Search for the cell housing the specified text and yield its (x, y) center coordinate. 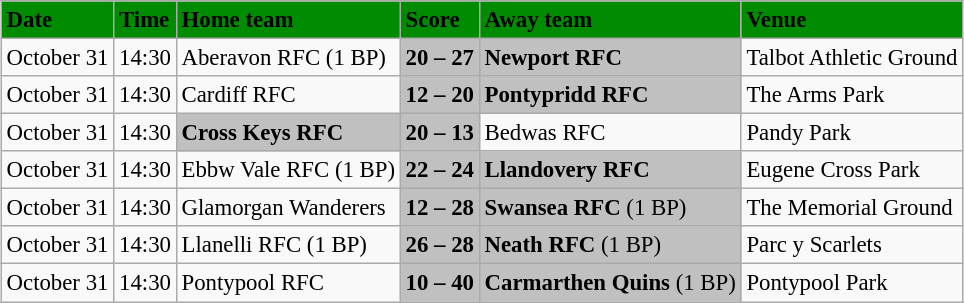
Glamorgan Wanderers (288, 208)
Cardiff RFC (288, 95)
Pontypridd RFC (610, 95)
Aberavon RFC (1 BP) (288, 57)
26 – 28 (440, 245)
The Arms Park (852, 95)
Llanelli RFC (1 BP) (288, 245)
Carmarthen Quins (1 BP) (610, 283)
12 – 28 (440, 208)
Parc y Scarlets (852, 245)
Venue (852, 20)
Date (57, 20)
Llandovery RFC (610, 170)
Cross Keys RFC (288, 133)
12 – 20 (440, 95)
Pontypool RFC (288, 283)
Eugene Cross Park (852, 170)
Score (440, 20)
Time (146, 20)
Talbot Athletic Ground (852, 57)
20 – 27 (440, 57)
Bedwas RFC (610, 133)
Home team (288, 20)
20 – 13 (440, 133)
Newport RFC (610, 57)
Ebbw Vale RFC (1 BP) (288, 170)
22 – 24 (440, 170)
Neath RFC (1 BP) (610, 245)
The Memorial Ground (852, 208)
Swansea RFC (1 BP) (610, 208)
Away team (610, 20)
Pandy Park (852, 133)
10 – 40 (440, 283)
Pontypool Park (852, 283)
